Find where the given text appears and provide that cell's center as (x, y) coordinate. 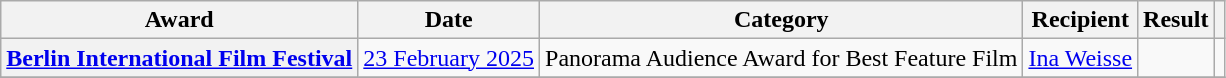
Category (782, 20)
23 February 2025 (449, 58)
Berlin International Film Festival (180, 58)
Ina Weisse (1080, 58)
Panorama Audience Award for Best Feature Film (782, 58)
Date (449, 20)
Recipient (1080, 20)
Result (1176, 20)
Award (180, 20)
